Find where the given text appears and provide that cell's center as [x, y] coordinate. 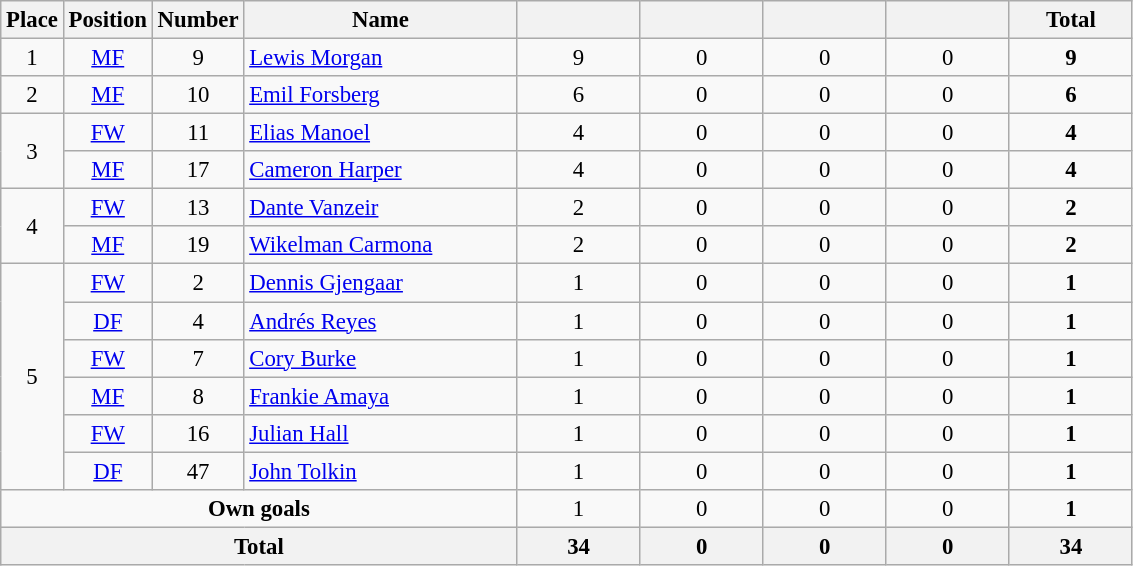
Dante Vanzeir [380, 208]
Place [32, 20]
Cory Burke [380, 358]
Emil Forsberg [380, 95]
16 [198, 433]
17 [198, 170]
Lewis Morgan [380, 58]
19 [198, 245]
Position [108, 20]
Name [380, 20]
Cameron Harper [380, 170]
Dennis Gjengaar [380, 283]
8 [198, 396]
Julian Hall [380, 433]
13 [198, 208]
Wikelman Carmona [380, 245]
47 [198, 471]
3 [32, 152]
Andrés Reyes [380, 321]
5 [32, 377]
Elias Manoel [380, 133]
Own goals [259, 509]
Number [198, 20]
10 [198, 95]
Frankie Amaya [380, 396]
7 [198, 358]
John Tolkin [380, 471]
11 [198, 133]
